Extract the (X, Y) coordinate from the center of the cell holding the provided text.  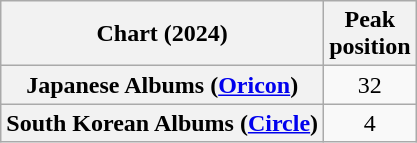
Japanese Albums (Oricon) (162, 85)
South Korean Albums (Circle) (162, 123)
4 (370, 123)
Chart (2024) (162, 34)
Peakposition (370, 34)
32 (370, 85)
